Capture the cell that displays the provided text and extract its (x, y) central coordinate. 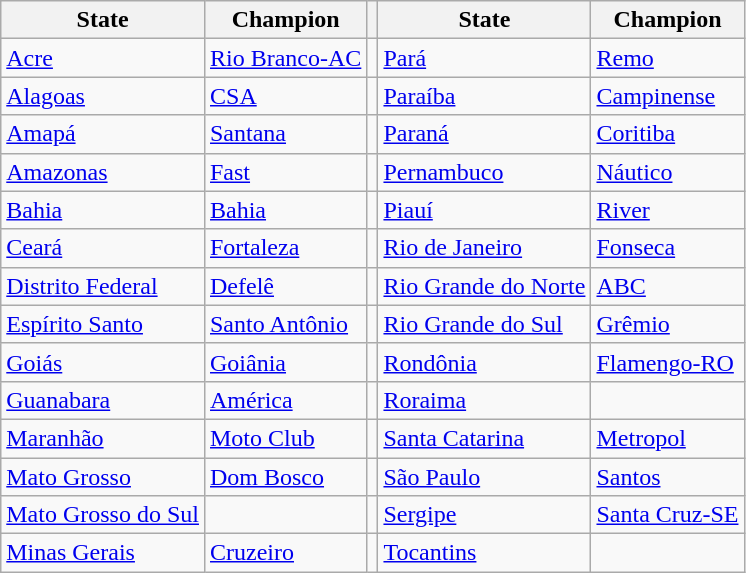
Náutico (668, 172)
Santos (668, 477)
Flamengo-RO (668, 362)
Rio Grande do Sul (484, 324)
Santa Catarina (484, 438)
Rio de Janeiro (484, 248)
Sergipe (484, 515)
Distrito Federal (103, 286)
Santo Antônio (285, 324)
Santa Cruz-SE (668, 515)
Minas Gerais (103, 553)
Alagoas (103, 96)
Pernambuco (484, 172)
CSA (285, 96)
Tocantins (484, 553)
Paraíba (484, 96)
Paraná (484, 134)
Mato Grosso do Sul (103, 515)
Rio Branco-AC (285, 58)
América (285, 400)
Remo (668, 58)
River (668, 210)
Coritiba (668, 134)
Piauí (484, 210)
Ceará (103, 248)
Fast (285, 172)
São Paulo (484, 477)
Amapá (103, 134)
ABC (668, 286)
Goiânia (285, 362)
Moto Club (285, 438)
Mato Grosso (103, 477)
Dom Bosco (285, 477)
Metropol (668, 438)
Santana (285, 134)
Amazonas (103, 172)
Acre (103, 58)
Fortaleza (285, 248)
Campinense (668, 96)
Grêmio (668, 324)
Rondônia (484, 362)
Rio Grande do Norte (484, 286)
Maranhão (103, 438)
Defelê (285, 286)
Goiás (103, 362)
Guanabara (103, 400)
Pará (484, 58)
Cruzeiro (285, 553)
Roraima (484, 400)
Fonseca (668, 248)
Espírito Santo (103, 324)
